Return [x, y] of the center of cell containing provided text 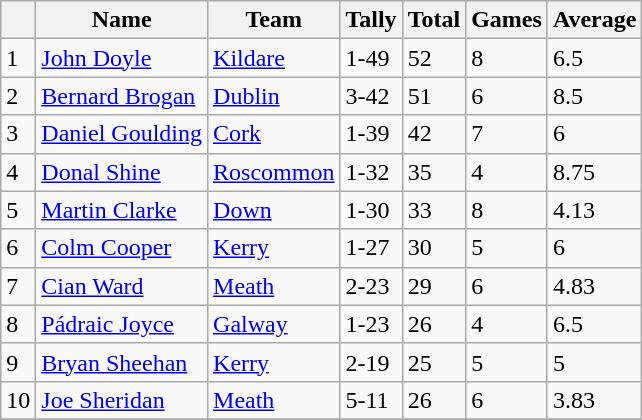
1-32 [371, 172]
3-42 [371, 96]
2 [18, 96]
1-27 [371, 248]
4.83 [594, 286]
Daniel Goulding [122, 134]
Down [274, 210]
Total [434, 20]
51 [434, 96]
Pádraic Joyce [122, 324]
Galway [274, 324]
1-30 [371, 210]
35 [434, 172]
1 [18, 58]
Roscommon [274, 172]
33 [434, 210]
1-23 [371, 324]
8.75 [594, 172]
Dublin [274, 96]
Joe Sheridan [122, 400]
Team [274, 20]
Games [507, 20]
3.83 [594, 400]
2-19 [371, 362]
9 [18, 362]
29 [434, 286]
2-23 [371, 286]
Tally [371, 20]
1-39 [371, 134]
Martin Clarke [122, 210]
Donal Shine [122, 172]
Colm Cooper [122, 248]
Bryan Sheehan [122, 362]
52 [434, 58]
10 [18, 400]
25 [434, 362]
42 [434, 134]
Cork [274, 134]
Bernard Brogan [122, 96]
Cian Ward [122, 286]
Name [122, 20]
Kildare [274, 58]
8.5 [594, 96]
30 [434, 248]
5-11 [371, 400]
4.13 [594, 210]
3 [18, 134]
Average [594, 20]
John Doyle [122, 58]
1-49 [371, 58]
